Identify which cell holds the provided text, then report its [X, Y] central coordinate. 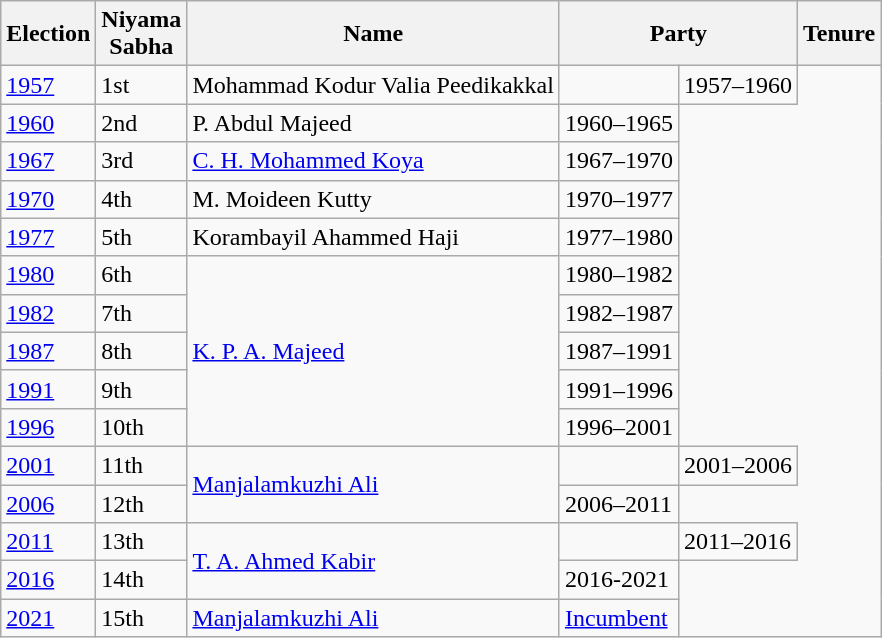
1960 [48, 123]
10th [142, 427]
2nd [142, 123]
1996–2001 [618, 427]
1987–1991 [618, 351]
12th [142, 503]
1967–1970 [618, 161]
2016-2021 [618, 580]
2011 [48, 542]
NiyamaSabha [142, 34]
15th [142, 618]
2011–2016 [738, 542]
T. A. Ahmed Kabir [374, 561]
1957 [48, 85]
1980 [48, 275]
8th [142, 351]
1991 [48, 389]
1st [142, 85]
1982–1987 [618, 313]
1982 [48, 313]
1970–1977 [618, 199]
11th [142, 465]
Election [48, 34]
3rd [142, 161]
Korambayil Ahammed Haji [374, 237]
Incumbent [618, 618]
P. Abdul Majeed [374, 123]
2016 [48, 580]
Party [678, 34]
2006–2011 [618, 503]
Mohammad Kodur Valia Peedikakkal [374, 85]
1996 [48, 427]
5th [142, 237]
1960–1965 [618, 123]
6th [142, 275]
13th [142, 542]
Name [374, 34]
Tenure [840, 34]
14th [142, 580]
2006 [48, 503]
4th [142, 199]
M. Moideen Kutty [374, 199]
2021 [48, 618]
1957–1960 [738, 85]
1991–1996 [618, 389]
1970 [48, 199]
1977 [48, 237]
9th [142, 389]
1980–1982 [618, 275]
C. H. Mohammed Koya [374, 161]
2001 [48, 465]
1977–1980 [618, 237]
K. P. A. Majeed [374, 351]
1987 [48, 351]
1967 [48, 161]
2001–2006 [738, 465]
7th [142, 313]
